Identify which cell holds the provided text, then report its (X, Y) central coordinate. 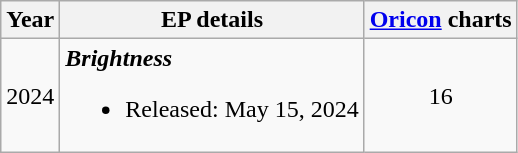
16 (440, 96)
EP details (212, 20)
Oricon charts (440, 20)
BrightnessReleased: May 15, 2024 (212, 96)
Year (30, 20)
2024 (30, 96)
